Detect which cell encompasses the target text, then output its (X, Y) center coordinate. 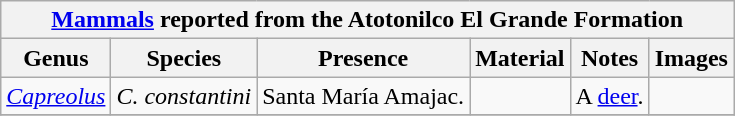
Species (184, 58)
A deer. (610, 96)
Genus (56, 58)
Mammals reported from the Atotonilco El Grande Formation (368, 20)
Images (691, 58)
Notes (610, 58)
Capreolus (56, 96)
Presence (364, 58)
Santa María Amajac. (364, 96)
Material (520, 58)
C. constantini (184, 96)
